Identify which cell holds the provided text, then report its [X, Y] central coordinate. 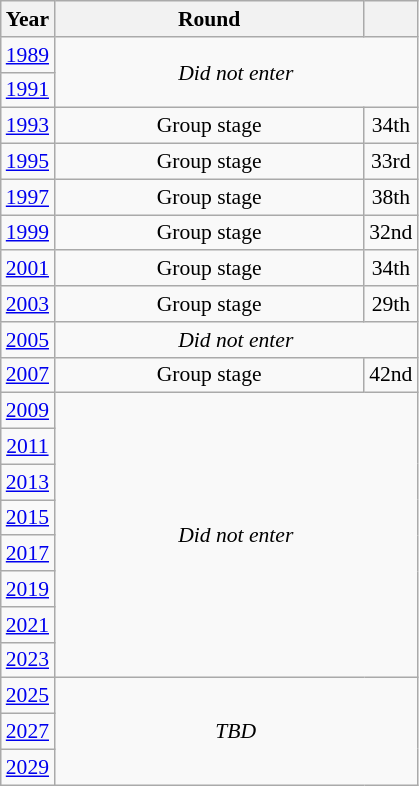
2029 [28, 767]
38th [390, 197]
2011 [28, 447]
TBD [236, 732]
2025 [28, 696]
1999 [28, 233]
2021 [28, 625]
2001 [28, 269]
Year [28, 19]
33rd [390, 162]
2023 [28, 660]
2013 [28, 482]
2019 [28, 589]
Round [209, 19]
29th [390, 304]
2003 [28, 304]
2017 [28, 554]
2007 [28, 375]
2009 [28, 411]
1997 [28, 197]
42nd [390, 375]
1995 [28, 162]
2027 [28, 732]
1991 [28, 90]
1993 [28, 126]
1989 [28, 55]
32nd [390, 233]
2005 [28, 340]
2015 [28, 518]
